Return the (X, Y) coordinate for the center point of the cell that contains the specified text.  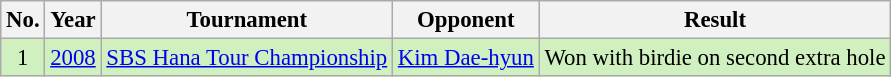
No. (23, 20)
Opponent (466, 20)
2008 (73, 58)
Tournament (246, 20)
Year (73, 20)
SBS Hana Tour Championship (246, 58)
1 (23, 58)
Result (715, 20)
Won with birdie on second extra hole (715, 58)
Kim Dae-hyun (466, 58)
